Capture the cell that displays the provided text and extract its [x, y] central coordinate. 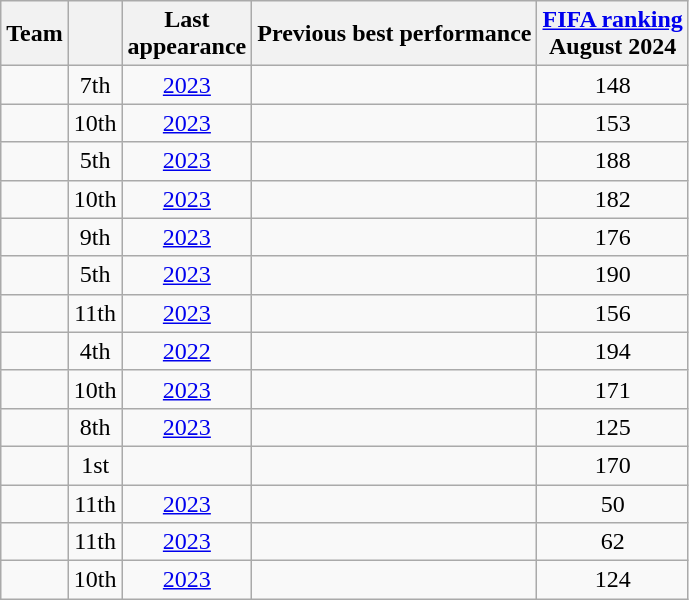
194 [612, 351]
9th [95, 237]
176 [612, 237]
1st [95, 465]
156 [612, 313]
4th [95, 351]
124 [612, 580]
Previous best performance [394, 34]
Team [35, 34]
153 [612, 123]
148 [612, 85]
182 [612, 199]
188 [612, 161]
190 [612, 275]
171 [612, 389]
50 [612, 503]
7th [95, 85]
8th [95, 427]
FIFA rankingAugust 2024 [612, 34]
170 [612, 465]
125 [612, 427]
2022 [187, 351]
62 [612, 542]
Lastappearance [187, 34]
